Find where the given text appears and provide that cell's center as (x, y) coordinate. 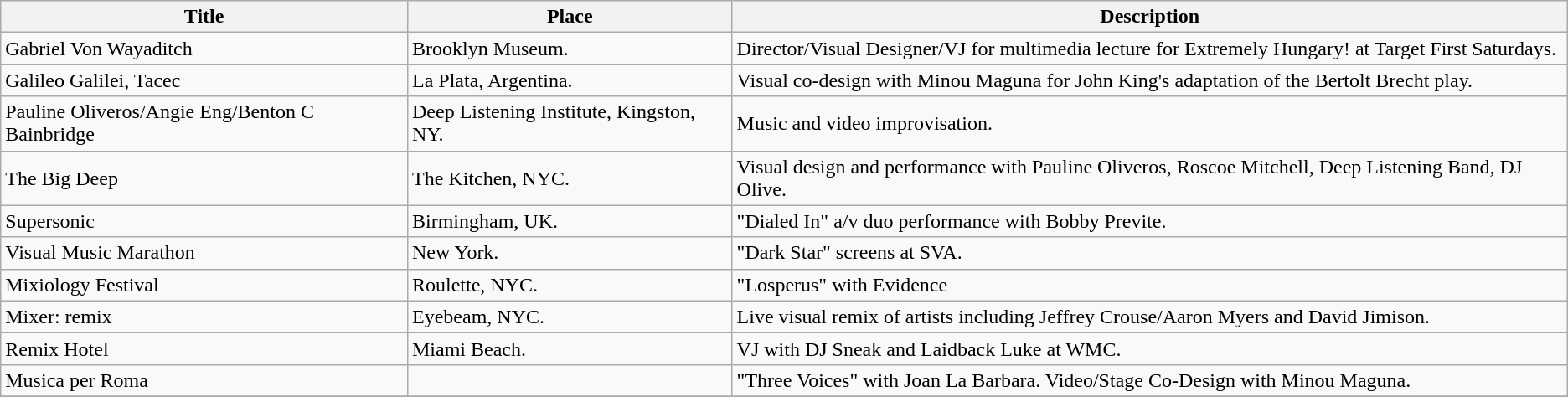
The Kitchen, NYC. (570, 178)
Mixer: remix (204, 317)
Mixiology Festival (204, 285)
Visual design and performance with Pauline Oliveros, Roscoe Mitchell, Deep Listening Band, DJ Olive. (1149, 178)
Galileo Galilei, Tacec (204, 80)
New York. (570, 253)
Remix Hotel (204, 348)
Visual Music Marathon (204, 253)
"Losperus" with Evidence (1149, 285)
"Dialed In" a/v duo performance with Bobby Previte. (1149, 221)
Musica per Roma (204, 380)
Pauline Oliveros/Angie Eng/Benton C Bainbridge (204, 124)
Title (204, 17)
Supersonic (204, 221)
Deep Listening Institute, Kingston, NY. (570, 124)
Gabriel Von Wayaditch (204, 49)
Director/Visual Designer/VJ for multimedia lecture for Extremely Hungary! at Target First Saturdays. (1149, 49)
Eyebeam, NYC. (570, 317)
"Dark Star" screens at SVA. (1149, 253)
Visual co-design with Minou Maguna for John King's adaptation of the Bertolt Brecht play. (1149, 80)
Miami Beach. (570, 348)
"Three Voices" with Joan La Barbara. Video/Stage Co-Design with Minou Maguna. (1149, 380)
Brooklyn Museum. (570, 49)
La Plata, Argentina. (570, 80)
Music and video improvisation. (1149, 124)
Description (1149, 17)
VJ with DJ Sneak and Laidback Luke at WMC. (1149, 348)
Place (570, 17)
The Big Deep (204, 178)
Roulette, NYC. (570, 285)
Live visual remix of artists including Jeffrey Crouse/Aaron Myers and David Jimison. (1149, 317)
Birmingham, UK. (570, 221)
